Output the [X, Y] coordinate of the center of the cell containing the given text.  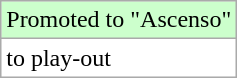
Promoted to "Ascenso" [119, 20]
to play-out [119, 58]
